Return (x, y) of the center of cell containing provided text 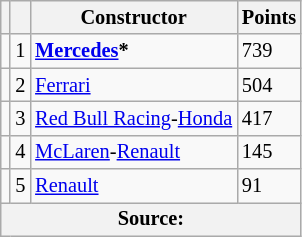
145 (269, 152)
4 (20, 152)
Red Bull Racing-Honda (134, 118)
5 (20, 186)
Source: (151, 219)
Constructor (134, 17)
Renault (134, 186)
Mercedes* (134, 51)
504 (269, 85)
Points (269, 17)
417 (269, 118)
91 (269, 186)
1 (20, 51)
McLaren-Renault (134, 152)
Ferrari (134, 85)
739 (269, 51)
3 (20, 118)
2 (20, 85)
